Extract the (X, Y) coordinate from the center of the cell holding the provided text.  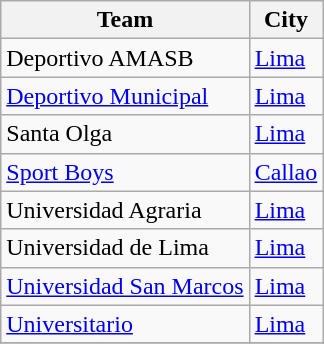
Team (125, 20)
Deportivo AMASB (125, 58)
Callao (286, 172)
Universitario (125, 324)
Deportivo Municipal (125, 96)
Sport Boys (125, 172)
Universidad Agraria (125, 210)
Universidad San Marcos (125, 286)
City (286, 20)
Universidad de Lima (125, 248)
Santa Olga (125, 134)
